Return [x, y] of the center of cell containing provided text 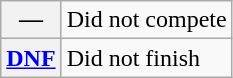
— [31, 20]
Did not finish [146, 58]
Did not compete [146, 20]
DNF [31, 58]
